Detect which cell encompasses the target text, then output its (X, Y) center coordinate. 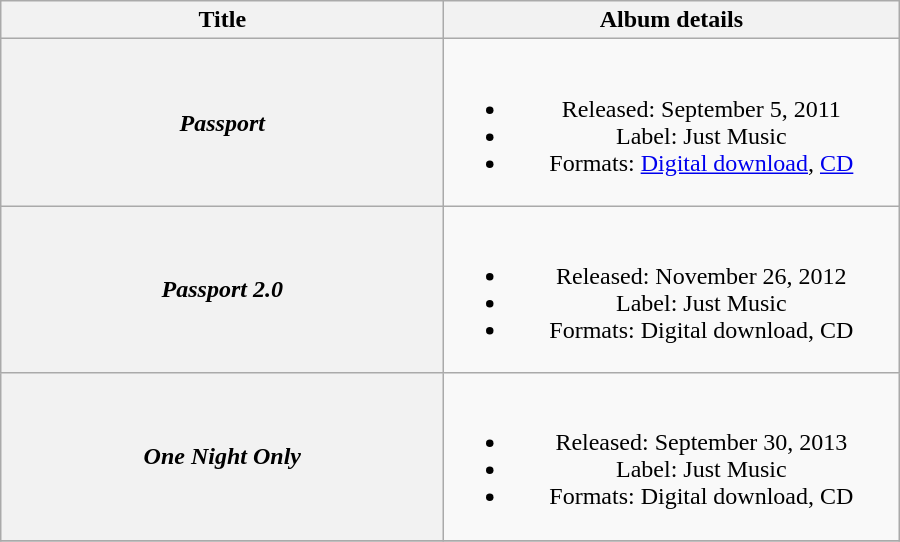
Title (222, 20)
Released: September 30, 2013Label: Just MusicFormats: Digital download, CD (672, 456)
Passport 2.0 (222, 290)
Released: November 26, 2012Label: Just MusicFormats: Digital download, CD (672, 290)
Album details (672, 20)
Passport (222, 122)
Released: September 5, 2011Label: Just MusicFormats: Digital download, CD (672, 122)
One Night Only (222, 456)
